For the text-containing cell, return its midpoint in [X, Y] coordinate format. 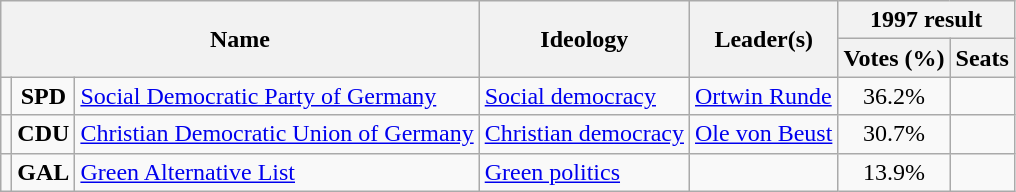
Ideology [584, 39]
Social democracy [584, 96]
GAL [44, 172]
36.2% [894, 96]
Leader(s) [764, 39]
Christian Democratic Union of Germany [277, 134]
1997 result [926, 20]
30.7% [894, 134]
Name [240, 39]
Ole von Beust [764, 134]
Green Alternative List [277, 172]
Christian democracy [584, 134]
Ortwin Runde [764, 96]
Seats [982, 58]
SPD [44, 96]
CDU [44, 134]
Social Democratic Party of Germany [277, 96]
13.9% [894, 172]
Votes (%) [894, 58]
Green politics [584, 172]
